Output the (X, Y) coordinate of the center of the cell containing the given text.  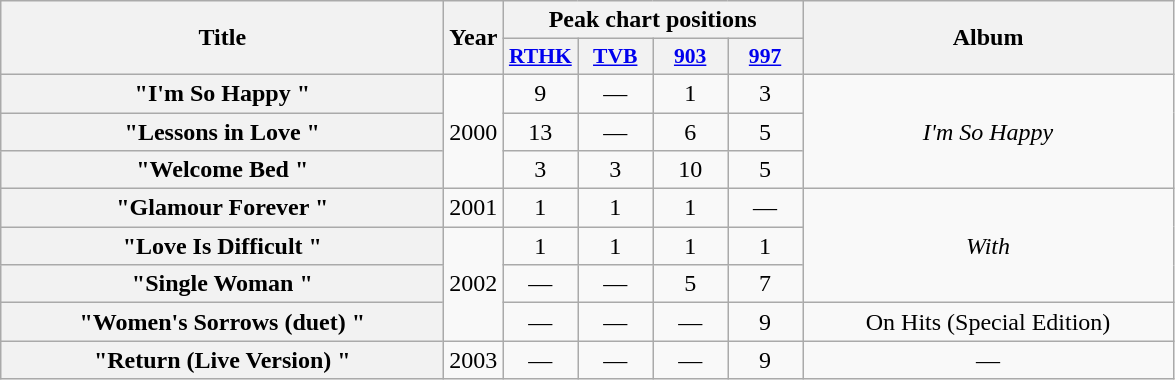
"Lessons in Love " (222, 131)
13 (540, 131)
"Welcome Bed " (222, 170)
I'm So Happy (988, 131)
Album (988, 38)
"Single Woman " (222, 284)
"Glamour Forever " (222, 208)
903 (690, 57)
2002 (474, 284)
2001 (474, 208)
10 (690, 170)
"Women's Sorrows (duet) " (222, 322)
7 (766, 284)
TVB (616, 57)
6 (690, 131)
On Hits (Special Edition) (988, 322)
Title (222, 38)
With (988, 246)
Year (474, 38)
2000 (474, 131)
"I'm So Happy " (222, 93)
"Love Is Difficult " (222, 246)
2003 (474, 360)
Peak chart positions (653, 20)
997 (766, 57)
RTHK (540, 57)
"Return (Live Version) " (222, 360)
